Identify which cell holds the provided text, then report its [x, y] central coordinate. 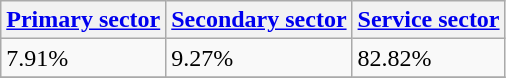
9.27% [259, 58]
Primary sector [84, 20]
Secondary sector [259, 20]
82.82% [428, 58]
7.91% [84, 58]
Service sector [428, 20]
